Find where the given text appears and provide that cell's center as [x, y] coordinate. 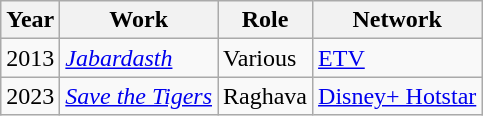
Disney+ Hotstar [398, 96]
ETV [398, 58]
Save the Tigers [139, 96]
Work [139, 20]
2023 [30, 96]
Various [266, 58]
Network [398, 20]
2013 [30, 58]
Raghava [266, 96]
Role [266, 20]
Jabardasth [139, 58]
Year [30, 20]
